From the cell containing the given text, extract its center point as (x, y) coordinate. 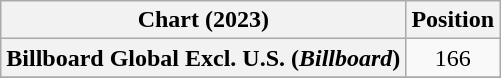
166 (453, 58)
Position (453, 20)
Billboard Global Excl. U.S. (Billboard) (204, 58)
Chart (2023) (204, 20)
